Extract the (x, y) coordinate from the center of the cell holding the provided text.  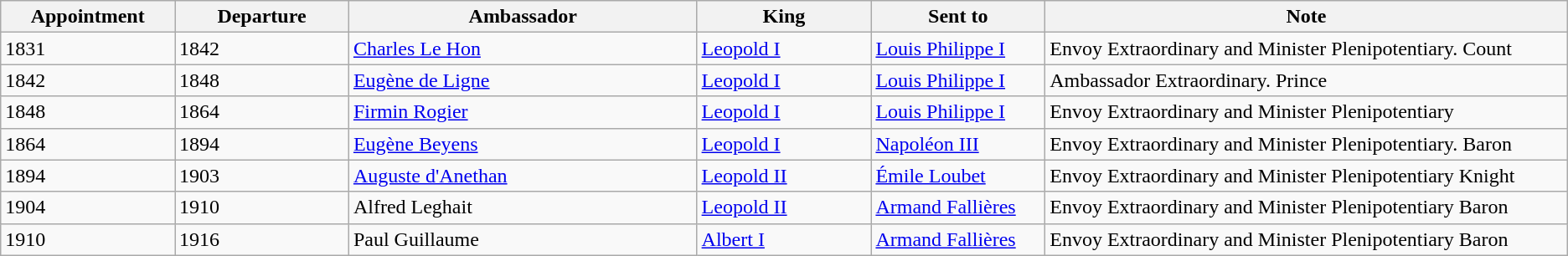
King (784, 17)
Albert I (784, 239)
Eugène Beyens (523, 144)
Appointment (88, 17)
Ambassador Extraordinary. Prince (1307, 80)
Alfred Leghait (523, 207)
Envoy Extraordinary and Minister Plenipotentiary. Baron (1307, 144)
Charles Le Hon (523, 49)
Firmin Rogier (523, 112)
1904 (88, 207)
Sent to (958, 17)
Envoy Extraordinary and Minister Plenipotentiary (1307, 112)
Paul Guillaume (523, 239)
Émile Loubet (958, 176)
Eugène de Ligne (523, 80)
Departure (262, 17)
Napoléon III (958, 144)
Envoy Extraordinary and Minister Plenipotentiary Knight (1307, 176)
1916 (262, 239)
Envoy Extraordinary and Minister Plenipotentiary. Count (1307, 49)
1903 (262, 176)
1831 (88, 49)
Ambassador (523, 17)
Note (1307, 17)
Auguste d'Anethan (523, 176)
